Extract the [x, y] coordinate from the center of the cell holding the provided text.  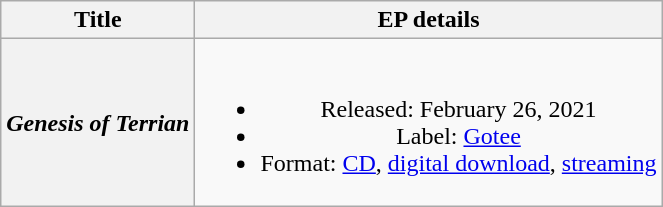
EP details [428, 20]
Released: February 26, 2021Label: GoteeFormat: CD, digital download, streaming [428, 122]
Title [98, 20]
Genesis of Terrian [98, 122]
